Scan for the cell matching the given text and deliver its [x, y] coordinate at center. 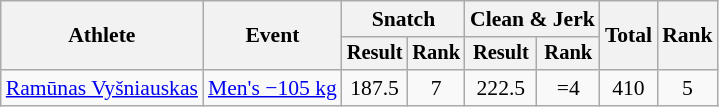
5 [688, 88]
187.5 [375, 88]
Ramūnas Vyšniauskas [102, 88]
410 [628, 88]
Event [272, 36]
Men's −105 kg [272, 88]
Snatch [404, 19]
222.5 [501, 88]
Total [628, 36]
=4 [568, 88]
Athlete [102, 36]
Clean & Jerk [532, 19]
7 [436, 88]
